From the cell containing the given text, extract its center point as (X, Y) coordinate. 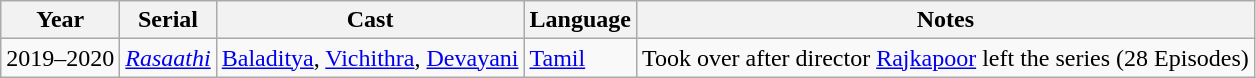
Took over after director Rajkapoor left the series (28 Episodes) (945, 58)
Language (580, 20)
Tamil (580, 58)
Year (60, 20)
Cast (370, 20)
2019–2020 (60, 58)
Baladitya, Vichithra, Devayani (370, 58)
Rasaathi (168, 58)
Notes (945, 20)
Serial (168, 20)
